Output the (X, Y) coordinate of the center of the cell containing the given text.  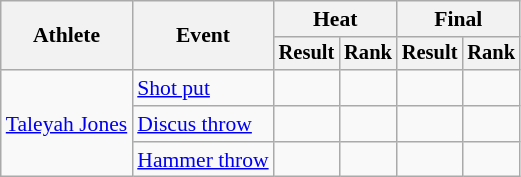
Taleyah Jones (67, 124)
Heat (336, 19)
Athlete (67, 36)
Discus throw (202, 124)
Final (458, 19)
Shot put (202, 88)
Event (202, 36)
